Output the [x, y] coordinate of the center of the cell containing the given text.  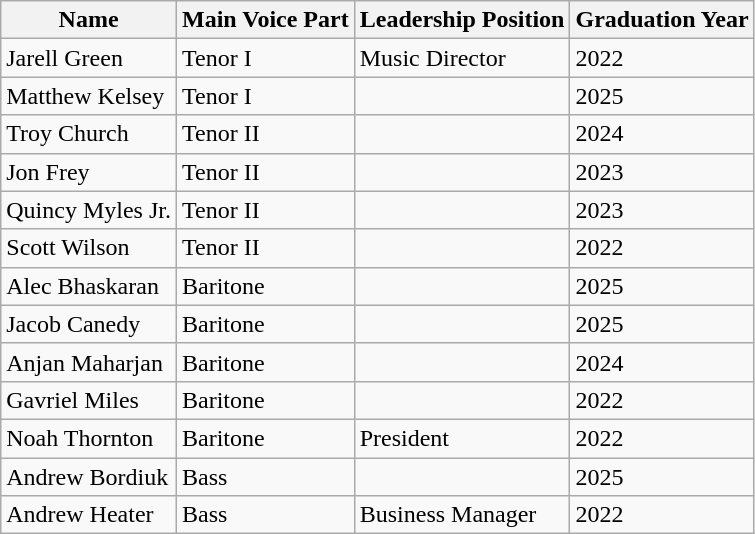
Graduation Year [662, 20]
Matthew Kelsey [89, 96]
Name [89, 20]
Alec Bhaskaran [89, 286]
Scott Wilson [89, 248]
Anjan Maharjan [89, 362]
Jacob Canedy [89, 324]
Business Manager [462, 515]
Main Voice Part [265, 20]
Leadership Position [462, 20]
Music Director [462, 58]
Andrew Bordiuk [89, 477]
Noah Thornton [89, 438]
Jon Frey [89, 172]
Gavriel Miles [89, 400]
Jarell Green [89, 58]
Andrew Heater [89, 515]
Troy Church [89, 134]
President [462, 438]
Quincy Myles Jr. [89, 210]
